For the text-containing cell, return its midpoint in [X, Y] coordinate format. 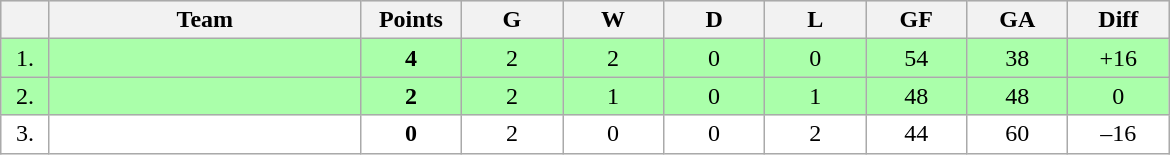
4 [410, 58]
44 [916, 134]
GA [1018, 20]
L [816, 20]
60 [1018, 134]
GF [916, 20]
38 [1018, 58]
1. [26, 58]
G [512, 20]
3. [26, 134]
W [612, 20]
54 [916, 58]
+16 [1118, 58]
–16 [1118, 134]
Points [410, 20]
Team [204, 20]
2. [26, 96]
D [714, 20]
Diff [1118, 20]
